Detect which cell encompasses the target text, then output its [x, y] center coordinate. 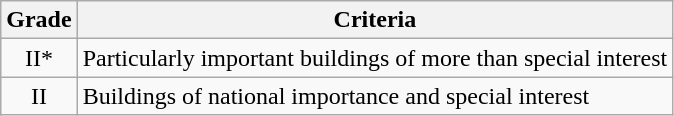
Particularly important buildings of more than special interest [375, 58]
Grade [39, 20]
Criteria [375, 20]
II [39, 96]
II* [39, 58]
Buildings of national importance and special interest [375, 96]
